Extract the (x, y) coordinate from the center of the cell holding the provided text.  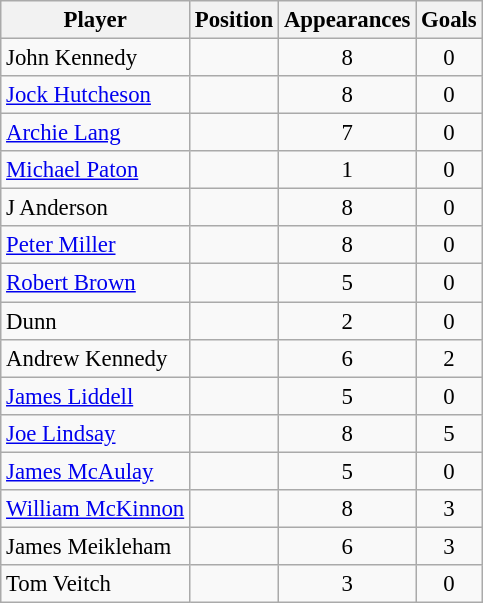
James McAulay (96, 471)
Robert Brown (96, 283)
Tom Veitch (96, 584)
William McKinnon (96, 509)
Dunn (96, 321)
7 (348, 133)
Michael Paton (96, 170)
Peter Miller (96, 245)
Jock Hutcheson (96, 95)
Appearances (348, 20)
James Liddell (96, 396)
James Meikleham (96, 546)
Position (234, 20)
Goals (449, 20)
John Kennedy (96, 58)
Andrew Kennedy (96, 358)
Player (96, 20)
J Anderson (96, 208)
1 (348, 170)
Joe Lindsay (96, 433)
Archie Lang (96, 133)
